Identify which cell holds the provided text, then report its [x, y] central coordinate. 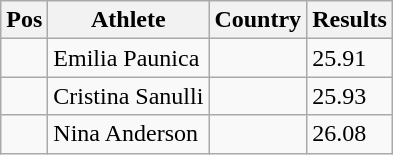
Pos [24, 20]
25.93 [350, 96]
Nina Anderson [128, 134]
25.91 [350, 58]
26.08 [350, 134]
Emilia Paunica [128, 58]
Athlete [128, 20]
Cristina Sanulli [128, 96]
Country [258, 20]
Results [350, 20]
